Search for the cell housing the specified text and yield its (x, y) center coordinate. 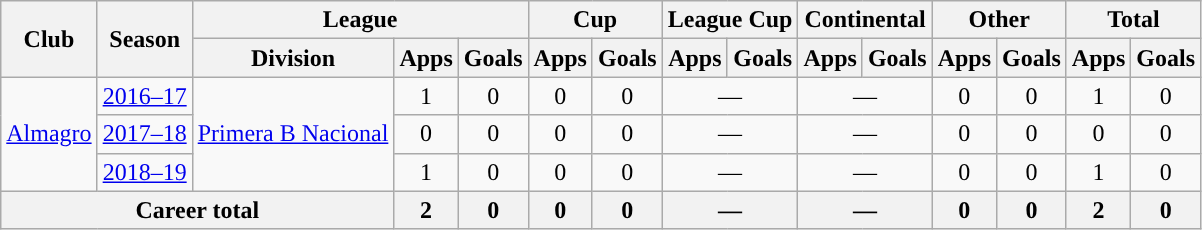
Continental (865, 20)
2016–17 (144, 96)
Almagro (49, 134)
Other (999, 20)
League Cup (730, 20)
2018–19 (144, 172)
Primera B Nacional (293, 134)
Division (293, 58)
Season (144, 39)
Cup (595, 20)
Career total (198, 210)
Total (1133, 20)
2017–18 (144, 134)
League (360, 20)
Club (49, 39)
